Search for the cell housing the specified text and yield its [x, y] center coordinate. 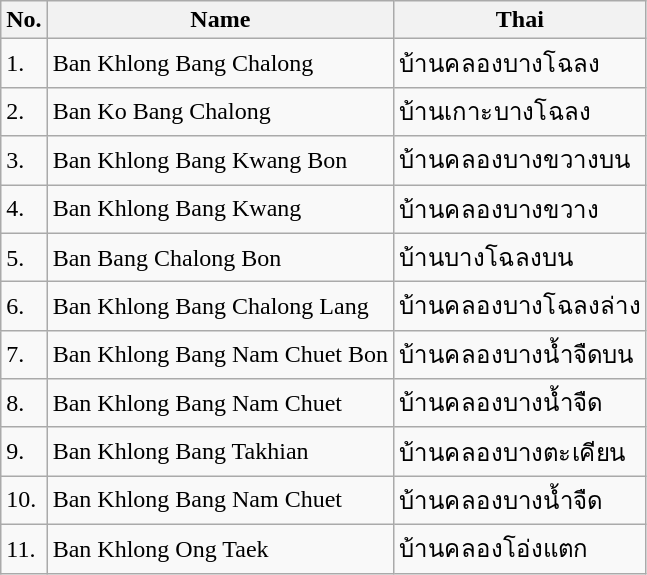
Ban Bang Chalong Bon [220, 258]
Ban Khlong Bang Chalong Lang [220, 306]
Ban Khlong Ong Taek [220, 548]
No. [24, 20]
บ้านคลองบางโฉลงล่าง [520, 306]
3. [24, 160]
Ban Khlong Bang Kwang Bon [220, 160]
9. [24, 452]
1. [24, 64]
Ban Khlong Bang Nam Chuet Bon [220, 354]
บ้านคลองบางน้ำจืดบน [520, 354]
11. [24, 548]
4. [24, 208]
บ้านบางโฉลงบน [520, 258]
8. [24, 404]
7. [24, 354]
Ban Khlong Bang Chalong [220, 64]
2. [24, 112]
Thai [520, 20]
บ้านคลองบางโฉลง [520, 64]
5. [24, 258]
6. [24, 306]
บ้านคลองบางตะเคียน [520, 452]
บ้านคลองบางขวาง [520, 208]
บ้านคลองบางขวางบน [520, 160]
Ban Khlong Bang Takhian [220, 452]
10. [24, 500]
บ้านเกาะบางโฉลง [520, 112]
Ban Khlong Bang Kwang [220, 208]
บ้านคลองโอ่งแตก [520, 548]
Ban Ko Bang Chalong [220, 112]
Name [220, 20]
